Determine the [X, Y] coordinate at the center of the cell enclosing the given text.  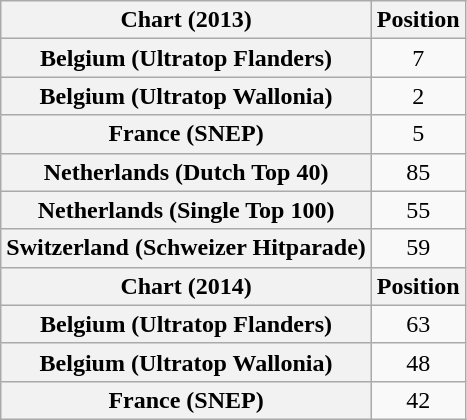
Chart (2013) [186, 20]
Netherlands (Dutch Top 40) [186, 172]
63 [418, 324]
5 [418, 134]
7 [418, 58]
2 [418, 96]
Netherlands (Single Top 100) [186, 210]
48 [418, 362]
55 [418, 210]
42 [418, 400]
Switzerland (Schweizer Hitparade) [186, 248]
59 [418, 248]
85 [418, 172]
Chart (2014) [186, 286]
